For the text-containing cell, return its midpoint in [x, y] coordinate format. 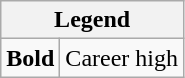
Legend [92, 20]
Career high [122, 58]
Bold [30, 58]
